Detect which cell encompasses the target text, then output its (X, Y) center coordinate. 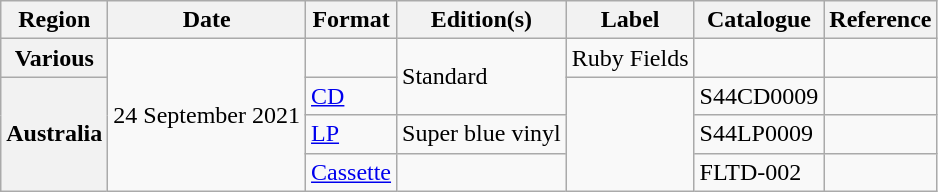
LP (352, 134)
Region (54, 20)
Reference (880, 20)
Australia (54, 134)
Label (630, 20)
S44LP0009 (759, 134)
Ruby Fields (630, 58)
S44CD0009 (759, 96)
FLTD-002 (759, 172)
Format (352, 20)
Various (54, 58)
Edition(s) (482, 20)
CD (352, 96)
Standard (482, 77)
Cassette (352, 172)
Catalogue (759, 20)
24 September 2021 (207, 115)
Super blue vinyl (482, 134)
Date (207, 20)
